Find where the given text appears and provide that cell's center as (X, Y) coordinate. 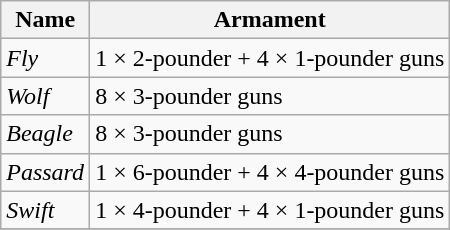
Wolf (46, 96)
1 × 2-pounder + 4 × 1-pounder guns (270, 58)
1 × 4-pounder + 4 × 1-pounder guns (270, 210)
1 × 6-pounder + 4 × 4-pounder guns (270, 172)
Beagle (46, 134)
Name (46, 20)
Passard (46, 172)
Fly (46, 58)
Armament (270, 20)
Swift (46, 210)
